Pinpoint the cell where the given text exists, returning its [X, Y] midpoint coordinate. 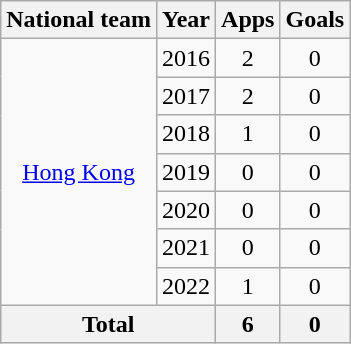
Hong Kong [79, 172]
2016 [186, 58]
Goals [315, 20]
National team [79, 20]
2020 [186, 210]
Apps [248, 20]
2022 [186, 286]
2018 [186, 134]
2019 [186, 172]
6 [248, 324]
2021 [186, 248]
Year [186, 20]
Total [108, 324]
2017 [186, 96]
